Identify which cell holds the provided text, then report its (X, Y) central coordinate. 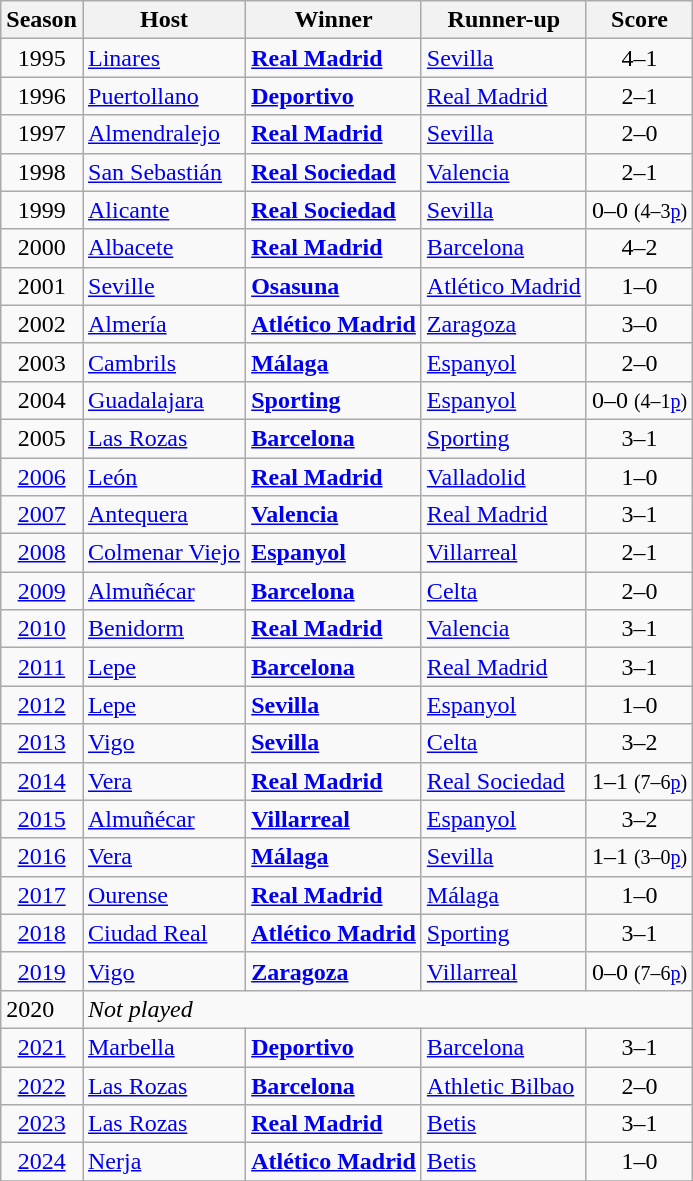
Season (42, 20)
2020 (42, 1009)
2015 (42, 819)
4–2 (639, 248)
1997 (42, 134)
Cambrils (164, 362)
1995 (42, 58)
Runner-up (504, 20)
2017 (42, 895)
2003 (42, 362)
1996 (42, 96)
0–0 (4–1p) (639, 400)
1–1 (3–0p) (639, 857)
San Sebastián (164, 172)
2018 (42, 933)
2016 (42, 857)
Puertollano (164, 96)
2009 (42, 591)
2000 (42, 248)
2011 (42, 667)
2019 (42, 971)
Osasuna (334, 286)
Marbella (164, 1047)
2010 (42, 629)
Linares (164, 58)
2005 (42, 438)
Winner (334, 20)
2021 (42, 1047)
Guadalajara (164, 400)
2023 (42, 1124)
Colmenar Viejo (164, 553)
0–0 (4–3p) (639, 210)
2007 (42, 515)
2004 (42, 400)
2008 (42, 553)
2012 (42, 705)
Score (639, 20)
Almería (164, 324)
2014 (42, 781)
2006 (42, 477)
4–1 (639, 58)
2013 (42, 743)
1999 (42, 210)
2001 (42, 286)
Albacete (164, 248)
0–0 (7–6p) (639, 971)
Athletic Bilbao (504, 1085)
3–0 (639, 324)
2002 (42, 324)
Alicante (164, 210)
Host (164, 20)
Antequera (164, 515)
Ciudad Real (164, 933)
Nerja (164, 1162)
1998 (42, 172)
2024 (42, 1162)
1–1 (7–6p) (639, 781)
Not played (387, 1009)
Seville (164, 286)
Almendralejo (164, 134)
Ourense (164, 895)
Benidorm (164, 629)
2022 (42, 1085)
León (164, 477)
Valladolid (504, 477)
